Identify which cell holds the provided text, then report its (X, Y) central coordinate. 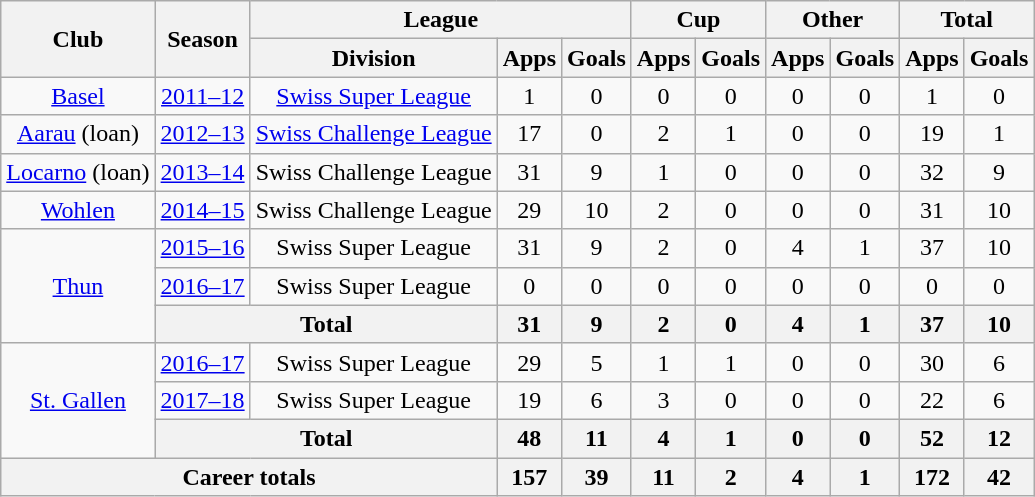
17 (529, 134)
30 (932, 362)
172 (932, 477)
St. Gallen (78, 400)
32 (932, 172)
League (440, 20)
Wohlen (78, 210)
Season (202, 39)
157 (529, 477)
48 (529, 438)
2017–18 (202, 400)
5 (597, 362)
39 (597, 477)
12 (999, 438)
Club (78, 39)
2012–13 (202, 134)
2011–12 (202, 96)
Aarau (loan) (78, 134)
Career totals (249, 477)
Thun (78, 286)
Other (833, 20)
3 (663, 400)
Cup (698, 20)
22 (932, 400)
2015–16 (202, 248)
42 (999, 477)
52 (932, 438)
2013–14 (202, 172)
Locarno (loan) (78, 172)
2014–15 (202, 210)
Division (374, 58)
Basel (78, 96)
